Output the (X, Y) coordinate of the center of the cell containing the given text.  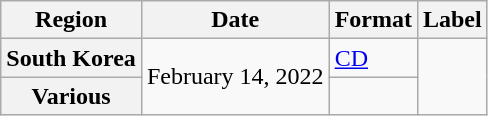
February 14, 2022 (235, 77)
Format (373, 20)
Region (72, 20)
Label (452, 20)
CD (373, 58)
South Korea (72, 58)
Various (72, 96)
Date (235, 20)
